Search for the cell housing the specified text and yield its (X, Y) center coordinate. 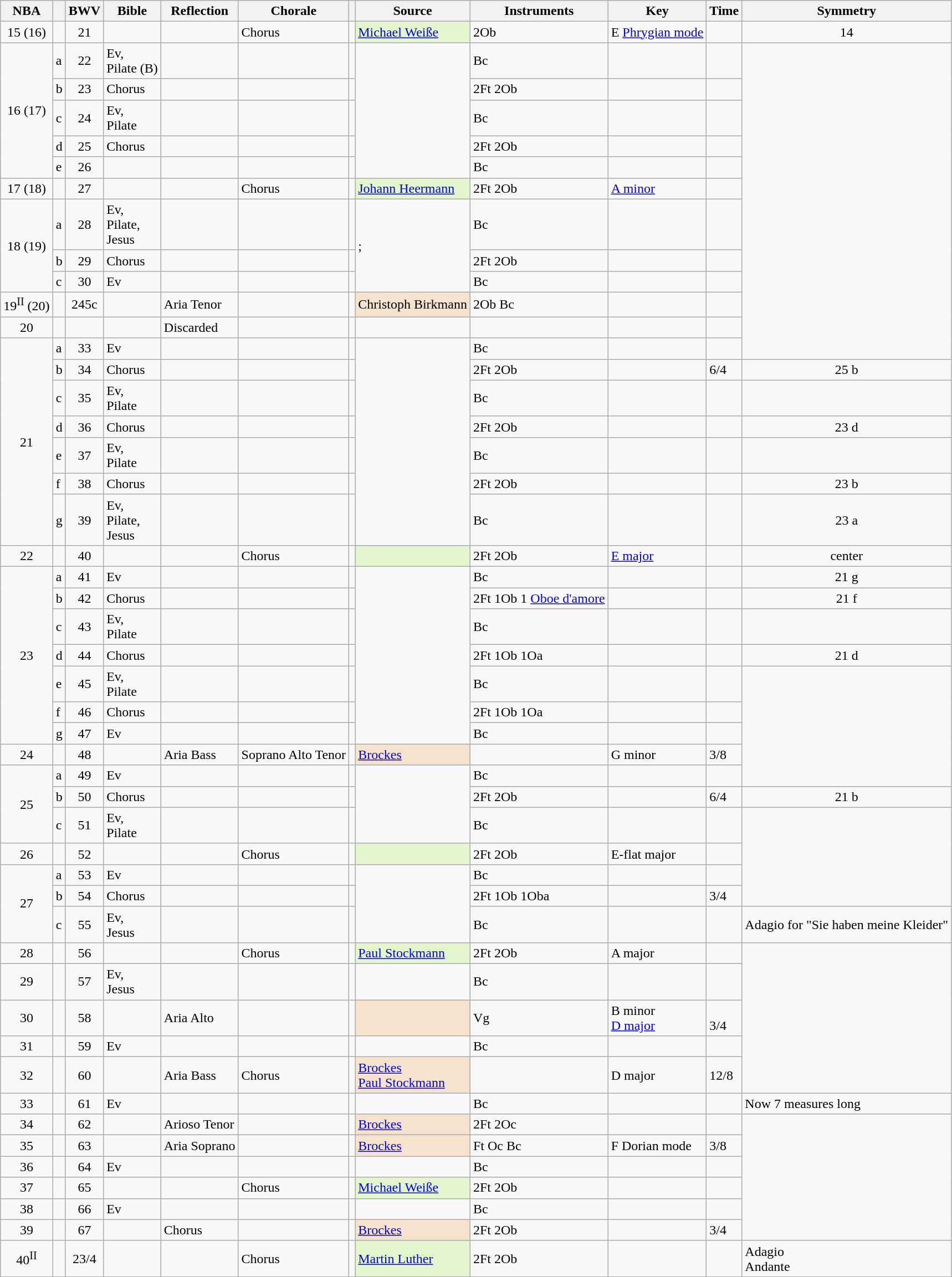
Christoph Birkmann (413, 305)
67 (84, 1230)
58 (84, 1018)
66 (84, 1209)
12/8 (724, 1075)
51 (84, 825)
53 (84, 875)
23 a (847, 520)
23 d (847, 427)
D major (657, 1075)
AdagioAndante (847, 1259)
46 (84, 712)
16 (17) (27, 110)
43 (84, 627)
32 (27, 1075)
44 (84, 655)
52 (84, 854)
G minor (657, 755)
F Dorian mode (657, 1146)
center (847, 556)
15 (16) (27, 32)
25 b (847, 370)
Instruments (539, 11)
41 (84, 577)
14 (847, 32)
E-flat major (657, 854)
64 (84, 1167)
31 (27, 1047)
A major (657, 953)
BWV (84, 11)
Aria Tenor (199, 305)
54 (84, 896)
18 (19) (27, 245)
48 (84, 755)
57 (84, 982)
60 (84, 1075)
59 (84, 1047)
Time (724, 11)
40 (84, 556)
Martin Luther (413, 1259)
Ft Oc Bc (539, 1146)
2Ft 1Ob 1Oba (539, 896)
55 (84, 924)
56 (84, 953)
Arioso Tenor (199, 1125)
Soprano Alto Tenor (294, 755)
Adagio for "Sie haben meine Kleider" (847, 924)
Bible (132, 11)
Reflection (199, 11)
Symmetry (847, 11)
17 (18) (27, 188)
21 b (847, 797)
Johann Heermann (413, 188)
Chorale (294, 11)
23 b (847, 484)
61 (84, 1104)
65 (84, 1188)
21 f (847, 598)
Key (657, 11)
21 d (847, 655)
Discarded (199, 327)
245c (84, 305)
40II (27, 1259)
NBA (27, 11)
E major (657, 556)
A minor (657, 188)
21 g (847, 577)
62 (84, 1125)
2Ft 2Oc (539, 1125)
Aria Soprano (199, 1146)
50 (84, 797)
Aria Alto (199, 1018)
Now 7 measures long (847, 1104)
45 (84, 684)
; (413, 245)
2Ob (539, 32)
B minorD major (657, 1018)
47 (84, 734)
E Phrygian mode (657, 32)
19II (20) (27, 305)
BrockesPaul Stockmann (413, 1075)
20 (27, 327)
Vg (539, 1018)
Paul Stockmann (413, 953)
49 (84, 776)
Ev, Pilate (B) (132, 61)
42 (84, 598)
2Ob Bc (539, 305)
Source (413, 11)
63 (84, 1146)
2Ft 1Ob 1 Oboe d'amore (539, 598)
23/4 (84, 1259)
